Determine the (x, y) coordinate at the center of the cell enclosing the given text.  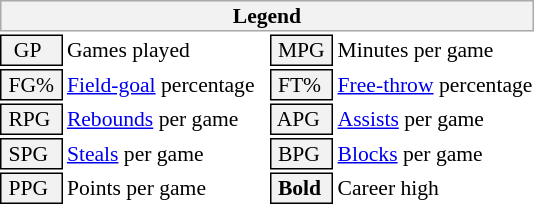
Blocks per game (435, 154)
GP (31, 50)
BPG (302, 154)
Minutes per game (435, 50)
Rebounds per game (166, 120)
RPG (31, 120)
Legend (267, 16)
PPG (31, 188)
APG (302, 120)
Points per game (166, 188)
Bold (302, 188)
FT% (302, 85)
Assists per game (435, 120)
FG% (31, 85)
SPG (31, 154)
Games played (166, 50)
MPG (302, 50)
Field-goal percentage (166, 85)
Career high (435, 188)
Free-throw percentage (435, 85)
Steals per game (166, 154)
